Provide the [x, y] coordinate of the cell's center where the given text is located.  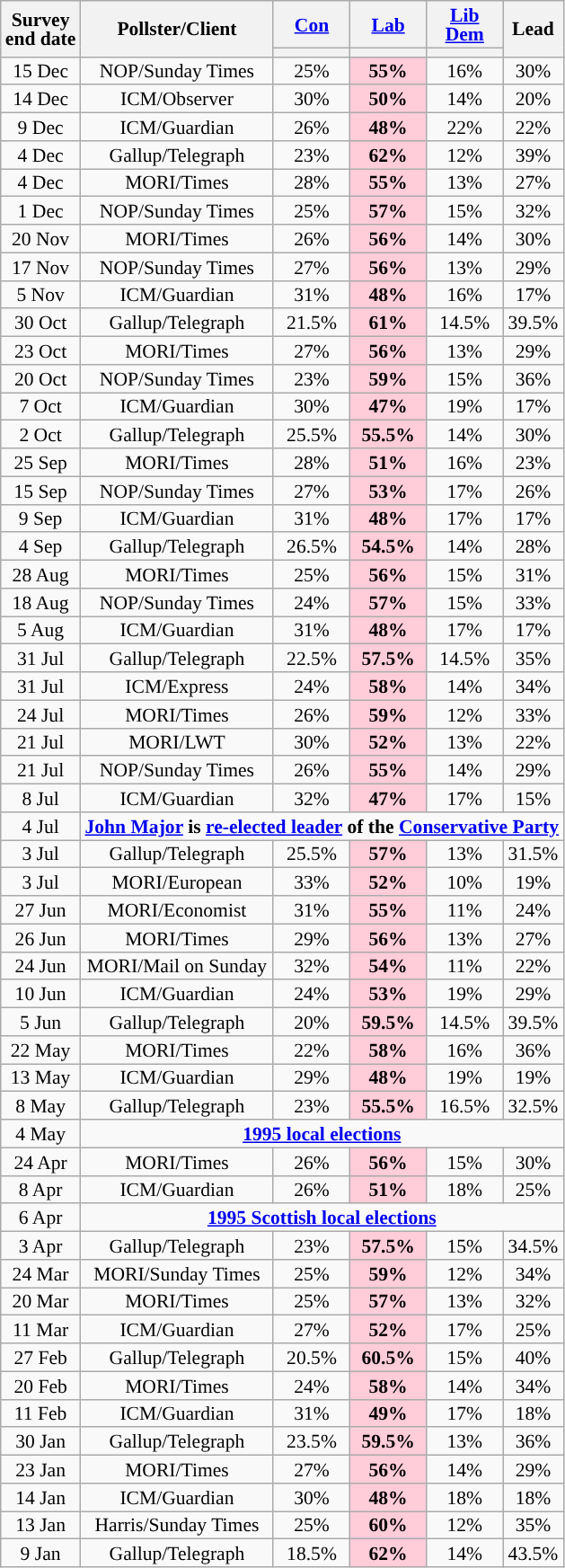
20 Mar [41, 1301]
3 Apr [41, 1245]
22 May [41, 1050]
16.5% [465, 1105]
10% [465, 882]
22.5% [311, 658]
15 Dec [41, 70]
9 Dec [41, 128]
1995 Scottish local elections [322, 1218]
24 Jun [41, 965]
60% [388, 1526]
1995 local elections [322, 1134]
5 Jun [41, 1023]
MORI/European [176, 882]
23.5% [311, 1441]
MORI/Mail on Sunday [176, 965]
30 Oct [41, 323]
14 Dec [41, 99]
15 Sep [41, 491]
23 Oct [41, 350]
28 Aug [41, 575]
MORI/LWT [176, 742]
18 Aug [41, 602]
4 Jul [41, 827]
40% [534, 1357]
Lib Dem [465, 24]
26.5% [311, 546]
MORI/Sunday Times [176, 1274]
49% [388, 1413]
20.5% [311, 1357]
32.5% [534, 1105]
9 Jan [41, 1553]
11 Mar [41, 1330]
20 Nov [41, 239]
5 Aug [41, 631]
13 Jan [41, 1526]
60.5% [388, 1357]
34.5% [534, 1245]
John Major is re-elected leader of the Conservative Party [322, 827]
7 Oct [41, 406]
9 Sep [41, 518]
26 Jun [41, 938]
20 Feb [41, 1386]
14 Jan [41, 1497]
61% [388, 323]
50% [388, 99]
43.5% [534, 1553]
31.5% [534, 854]
2 Oct [41, 435]
Lab [388, 24]
MORI/Economist [176, 909]
21.5% [311, 323]
Con [311, 24]
54% [388, 965]
39% [534, 155]
11 Feb [41, 1413]
6 Apr [41, 1218]
18.5% [311, 1553]
10 Jun [41, 994]
8 Jul [41, 798]
30 Jan [41, 1441]
20 Oct [41, 379]
ICM/Express [176, 687]
1 Dec [41, 210]
23 Jan [41, 1470]
8 Apr [41, 1190]
24 Jul [41, 713]
ICM/Observer [176, 99]
24 Mar [41, 1274]
8 May [41, 1105]
Lead [534, 29]
25 Sep [41, 462]
4 May [41, 1134]
Surveyend date [41, 29]
24 Apr [41, 1161]
Harris/Sunday Times [176, 1526]
4 Sep [41, 546]
13 May [41, 1078]
Pollster/Client [176, 29]
27 Feb [41, 1357]
5 Nov [41, 295]
27 Jun [41, 909]
54.5% [388, 546]
17 Nov [41, 266]
